Detect which cell encompasses the target text, then output its [X, Y] center coordinate. 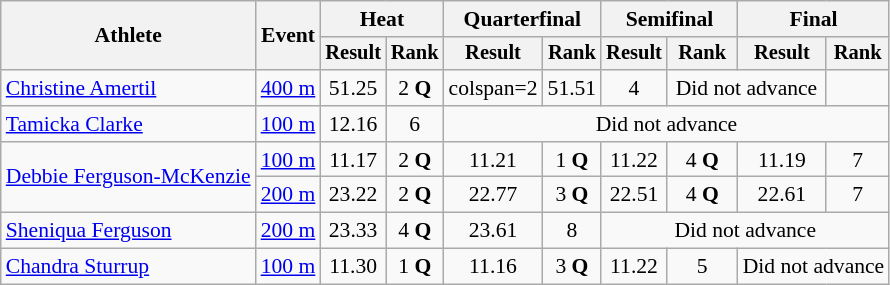
Heat [382, 19]
51.25 [353, 88]
Sheniqua Ferguson [128, 231]
11.30 [353, 267]
11.16 [492, 267]
23.22 [353, 195]
Debbie Ferguson-McKenzie [128, 178]
5 [702, 267]
Semifinal [669, 19]
Tamicka Clarke [128, 124]
51.51 [572, 88]
22.77 [492, 195]
400 m [288, 88]
6 [415, 124]
11.19 [782, 160]
Quarterfinal [522, 19]
Christine Amertil [128, 88]
8 [572, 231]
22.51 [634, 195]
11.21 [492, 160]
22.61 [782, 195]
4 [634, 88]
Event [288, 36]
Final [814, 19]
colspan=2 [492, 88]
Chandra Sturrup [128, 267]
11.17 [353, 160]
12.16 [353, 124]
23.61 [492, 231]
Athlete [128, 36]
23.33 [353, 231]
